Capture the cell that displays the provided text and extract its (X, Y) central coordinate. 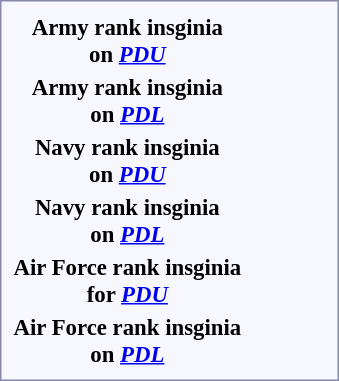
Air Force rank insginia for PDU (128, 280)
Navy rank insginia on PDL (128, 220)
Air Force rank insginia on PDL (128, 340)
Army rank insginia on PDU (128, 40)
Navy rank insginia on PDU (128, 160)
Army rank insginia on PDL (128, 100)
